Provide the [x, y] coordinate of the cell's center where the given text is located.  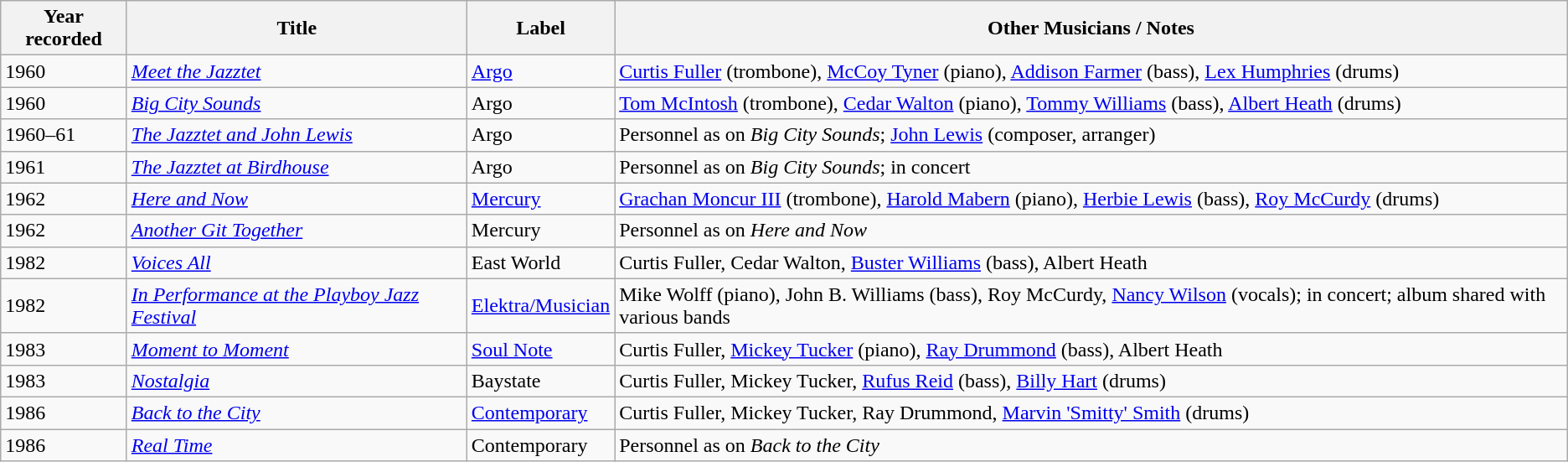
1961 [64, 167]
1960–61 [64, 135]
Back to the City [297, 413]
Curtis Fuller, Mickey Tucker, Rufus Reid (bass), Billy Hart (drums) [1091, 381]
Title [297, 29]
Personnel as on Big City Sounds; in concert [1091, 167]
Nostalgia [297, 381]
Another Git Together [297, 231]
Grachan Moncur III (trombone), Harold Mabern (piano), Herbie Lewis (bass), Roy McCurdy (drums) [1091, 199]
Other Musicians / Notes [1091, 29]
East World [540, 262]
Curtis Fuller (trombone), McCoy Tyner (piano), Addison Farmer (bass), Lex Humphries (drums) [1091, 71]
Moment to Moment [297, 349]
Meet the Jazztet [297, 71]
Personnel as on Big City Sounds; John Lewis (composer, arranger) [1091, 135]
Real Time [297, 445]
Soul Note [540, 349]
Personnel as on Here and Now [1091, 231]
Curtis Fuller, Mickey Tucker (piano), Ray Drummond (bass), Albert Heath [1091, 349]
The Jazztet at Birdhouse [297, 167]
Label [540, 29]
Here and Now [297, 199]
In Performance at the Playboy Jazz Festival [297, 305]
Tom McIntosh (trombone), Cedar Walton (piano), Tommy Williams (bass), Albert Heath (drums) [1091, 103]
The Jazztet and John Lewis [297, 135]
Curtis Fuller, Mickey Tucker, Ray Drummond, Marvin 'Smitty' Smith (drums) [1091, 413]
Big City Sounds [297, 103]
Mike Wolff (piano), John B. Williams (bass), Roy McCurdy, Nancy Wilson (vocals); in concert; album shared with various bands [1091, 305]
Year recorded [64, 29]
Voices All [297, 262]
Baystate [540, 381]
Curtis Fuller, Cedar Walton, Buster Williams (bass), Albert Heath [1091, 262]
Personnel as on Back to the City [1091, 445]
Elektra/Musician [540, 305]
